Pinpoint the cell where the given text exists, returning its (x, y) midpoint coordinate. 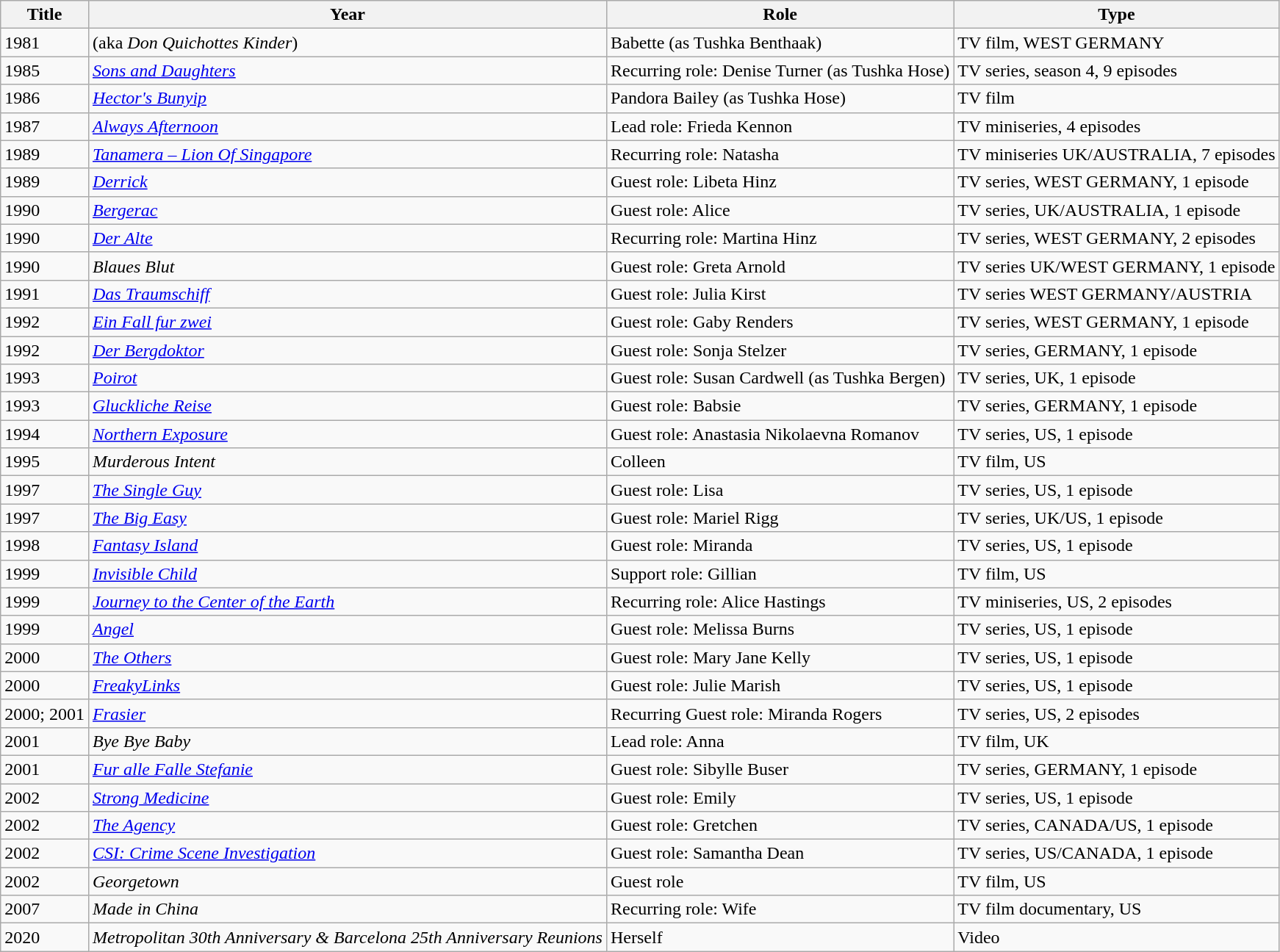
TV film, WEST GERMANY (1117, 43)
Lead role: Frieda Kennon (780, 126)
Colleen (780, 462)
Der Alte (347, 238)
Guest role: Emily (780, 797)
1981 (45, 43)
TV series, WEST GERMANY, 2 episodes (1117, 238)
Frasier (347, 713)
Type (1117, 15)
Babette (as Tushka Benthaak) (780, 43)
TV series WEST GERMANY/AUSTRIA (1117, 294)
Recurring role: Alice Hastings (780, 602)
Poirot (347, 378)
Guest role: Sibylle Buser (780, 769)
FreakyLinks (347, 685)
TV miniseries UK/AUSTRALIA, 7 episodes (1117, 154)
Guest role: Greta Arnold (780, 266)
Year (347, 15)
Fur alle Falle Stefanie (347, 769)
Video (1117, 937)
Ein Fall fur zwei (347, 322)
1998 (45, 546)
Fantasy Island (347, 546)
Guest role: Melissa Burns (780, 630)
Support role: Gillian (780, 574)
1987 (45, 126)
TV series, CANADA/US, 1 episode (1117, 826)
TV miniseries, US, 2 episodes (1117, 602)
Guest role: Susan Cardwell (as Tushka Bergen) (780, 378)
Guest role: Samantha Dean (780, 854)
Guest role: Libeta Hinz (780, 182)
TV series, UK/US, 1 episode (1117, 518)
Strong Medicine (347, 797)
Georgetown (347, 881)
CSI: Crime Scene Investigation (347, 854)
Invisible Child (347, 574)
Guest role (780, 881)
2007 (45, 909)
Pandora Bailey (as Tushka Hose) (780, 98)
Hector's Bunyip (347, 98)
TV film (1117, 98)
TV series, UK/AUSTRALIA, 1 episode (1117, 210)
2000; 2001 (45, 713)
Derrick (347, 182)
1985 (45, 71)
TV series, US/CANADA, 1 episode (1117, 854)
Gluckliche Reise (347, 406)
2020 (45, 937)
Metropolitan 30th Anniversary & Barcelona 25th Anniversary Reunions (347, 937)
Recurring role: Wife (780, 909)
Tanamera – Lion Of Singapore (347, 154)
Lead role: Anna (780, 741)
Guest role: Anastasia Nikolaevna Romanov (780, 434)
The Single Guy (347, 490)
Always Afternoon (347, 126)
Sons and Daughters (347, 71)
(aka Don Quichottes Kinder) (347, 43)
TV film documentary, US (1117, 909)
TV series, season 4, 9 episodes (1117, 71)
Guest role: Sonja Stelzer (780, 350)
Guest role: Julie Marish (780, 685)
Angel (347, 630)
Guest role: Mariel Rigg (780, 518)
Guest role: Gaby Renders (780, 322)
The Agency (347, 826)
1991 (45, 294)
The Big Easy (347, 518)
Role (780, 15)
TV series, UK, 1 episode (1117, 378)
Journey to the Center of the Earth (347, 602)
Northern Exposure (347, 434)
Guest role: Lisa (780, 490)
Guest role: Mary Jane Kelly (780, 657)
Recurring role: Martina Hinz (780, 238)
TV series UK/WEST GERMANY, 1 episode (1117, 266)
Recurring role: Denise Turner (as Tushka Hose) (780, 71)
Guest role: Alice (780, 210)
Guest role: Julia Kirst (780, 294)
Title (45, 15)
Bye Bye Baby (347, 741)
Murderous Intent (347, 462)
Made in China (347, 909)
Herself (780, 937)
Bergerac (347, 210)
Recurring Guest role: Miranda Rogers (780, 713)
The Others (347, 657)
TV miniseries, 4 episodes (1117, 126)
Recurring role: Natasha (780, 154)
Guest role: Miranda (780, 546)
Guest role: Gretchen (780, 826)
Blaues Blut (347, 266)
Guest role: Babsie (780, 406)
1986 (45, 98)
1995 (45, 462)
TV series, US, 2 episodes (1117, 713)
TV film, UK (1117, 741)
Das Traumschiff (347, 294)
Der Bergdoktor (347, 350)
1994 (45, 434)
